Find where the given text appears and provide that cell's center as (X, Y) coordinate. 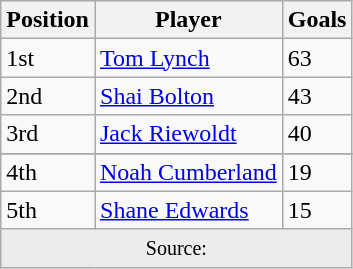
4th (48, 172)
Jack Riewoldt (188, 134)
19 (317, 172)
Noah Cumberland (188, 172)
Tom Lynch (188, 58)
2nd (48, 96)
Shai Bolton (188, 96)
Position (48, 20)
Shane Edwards (188, 210)
Player (188, 20)
5th (48, 210)
15 (317, 210)
Source: (176, 248)
1st (48, 58)
63 (317, 58)
3rd (48, 134)
Goals (317, 20)
40 (317, 134)
43 (317, 96)
